Provide the [x, y] coordinate of the cell's center where the given text is located.  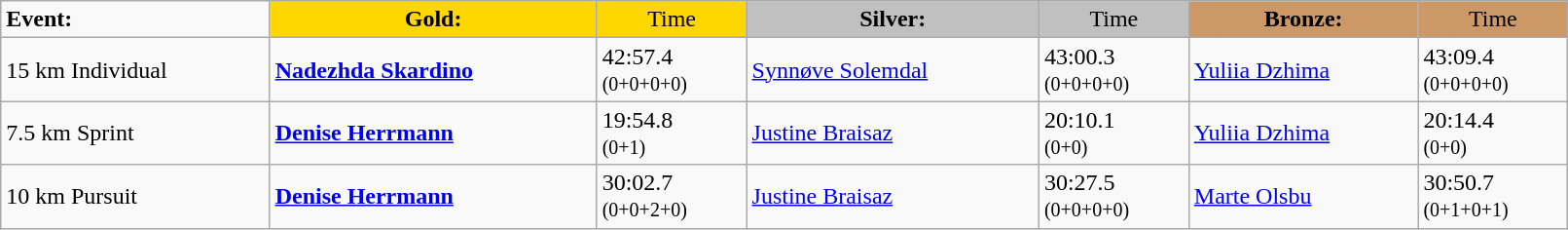
Bronze: [1303, 19]
19:54.8(0+1) [672, 133]
Nadezhda Skardino [433, 70]
Synnøve Solemdal [893, 70]
42:57.4 (0+0+0+0) [672, 70]
Marte Olsbu [1303, 197]
20:10.1(0+0) [1113, 133]
Gold: [433, 19]
10 km Pursuit [135, 197]
30:02.7(0+0+2+0) [672, 197]
7.5 km Sprint [135, 133]
43:00.3 (0+0+0+0) [1113, 70]
20:14.4(0+0) [1493, 133]
Silver: [893, 19]
43:09.4 (0+0+0+0) [1493, 70]
30:50.7(0+1+0+1) [1493, 197]
30:27.5(0+0+0+0) [1113, 197]
15 km Individual [135, 70]
Event: [135, 19]
